Scan for the cell matching the given text and deliver its (X, Y) coordinate at center. 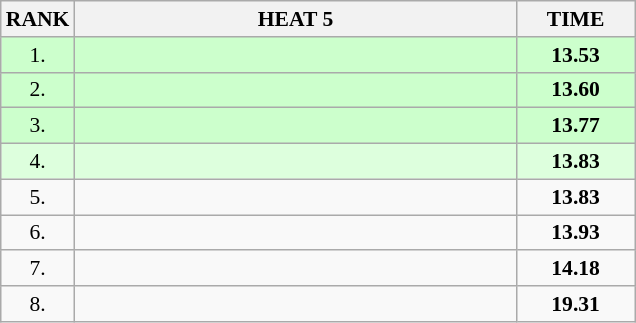
13.53 (576, 55)
2. (38, 90)
13.60 (576, 90)
6. (38, 233)
TIME (576, 19)
3. (38, 126)
19.31 (576, 304)
7. (38, 269)
HEAT 5 (295, 19)
14.18 (576, 269)
13.77 (576, 126)
4. (38, 162)
RANK (38, 19)
13.93 (576, 233)
8. (38, 304)
1. (38, 55)
5. (38, 197)
